From the cell containing the given text, extract its center point as (x, y) coordinate. 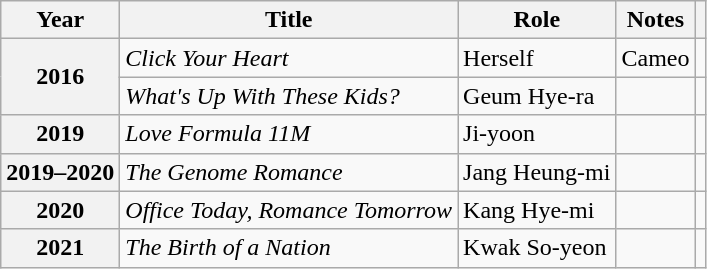
Herself (537, 58)
Office Today, Romance Tomorrow (289, 210)
Role (537, 20)
Jang Heung-mi (537, 172)
Geum Hye-ra (537, 96)
The Genome Romance (289, 172)
Kwak So-yeon (537, 248)
Notes (656, 20)
Love Formula 11M (289, 134)
Click Your Heart (289, 58)
2020 (60, 210)
Cameo (656, 58)
Ji-yoon (537, 134)
2016 (60, 77)
Kang Hye-mi (537, 210)
The Birth of a Nation (289, 248)
What's Up With These Kids? (289, 96)
2019 (60, 134)
2021 (60, 248)
2019–2020 (60, 172)
Title (289, 20)
Year (60, 20)
